Determine the (x, y) coordinate at the center of the cell enclosing the given text.  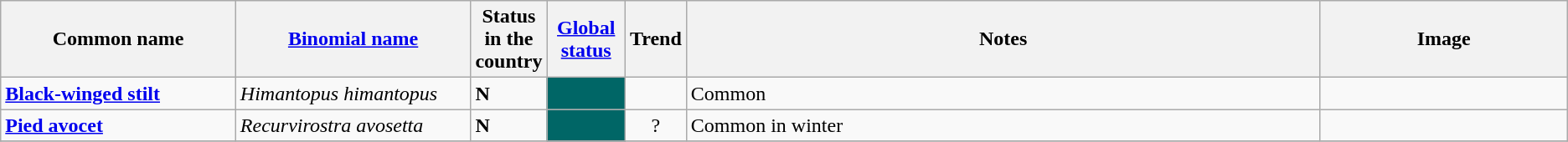
Trend (655, 39)
Notes (1003, 39)
Pied avocet (119, 125)
Common name (119, 39)
Himantopus himantopus (353, 94)
Recurvirostra avosetta (353, 125)
? (655, 125)
Status in the country (509, 39)
Black-winged stilt (119, 94)
Common in winter (1003, 125)
Binomial name (353, 39)
Global status (586, 39)
Image (1444, 39)
Common (1003, 94)
